Return the (X, Y) coordinate for the center point of the cell that contains the specified text.  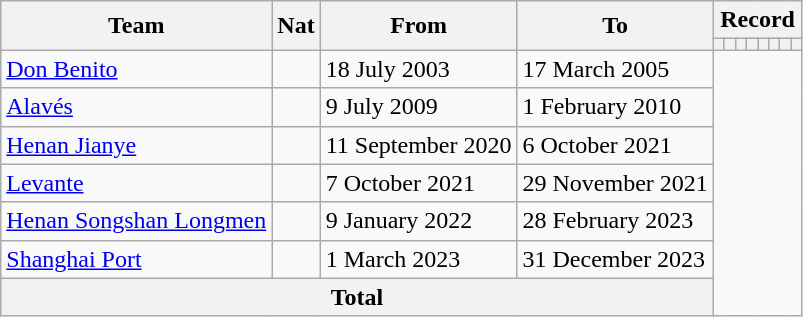
11 September 2020 (418, 145)
Shanghai Port (136, 259)
29 November 2021 (615, 183)
28 February 2023 (615, 221)
9 January 2022 (418, 221)
Nat (296, 26)
Alavés (136, 107)
Don Benito (136, 69)
7 October 2021 (418, 183)
To (615, 26)
From (418, 26)
17 March 2005 (615, 69)
6 October 2021 (615, 145)
Record (757, 20)
1 March 2023 (418, 259)
31 December 2023 (615, 259)
Team (136, 26)
1 February 2010 (615, 107)
18 July 2003 (418, 69)
Levante (136, 183)
Total (358, 297)
Henan Songshan Longmen (136, 221)
Henan Jianye (136, 145)
9 July 2009 (418, 107)
